Find where the given text appears and provide that cell's center as (x, y) coordinate. 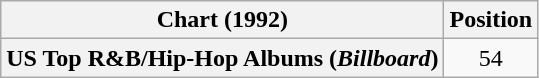
US Top R&B/Hip-Hop Albums (Billboard) (222, 58)
Position (491, 20)
Chart (1992) (222, 20)
54 (491, 58)
